Scan for the cell matching the given text and deliver its (x, y) coordinate at center. 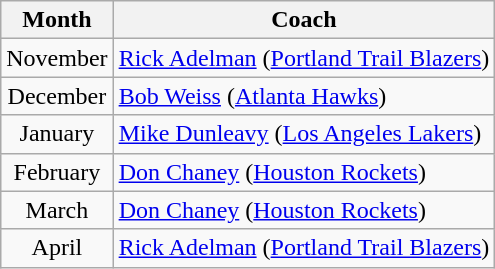
March (57, 210)
January (57, 134)
Coach (304, 20)
December (57, 96)
April (57, 248)
Bob Weiss (Atlanta Hawks) (304, 96)
November (57, 58)
Mike Dunleavy (Los Angeles Lakers) (304, 134)
February (57, 172)
Month (57, 20)
